Return (X, Y) of the center of cell containing provided text 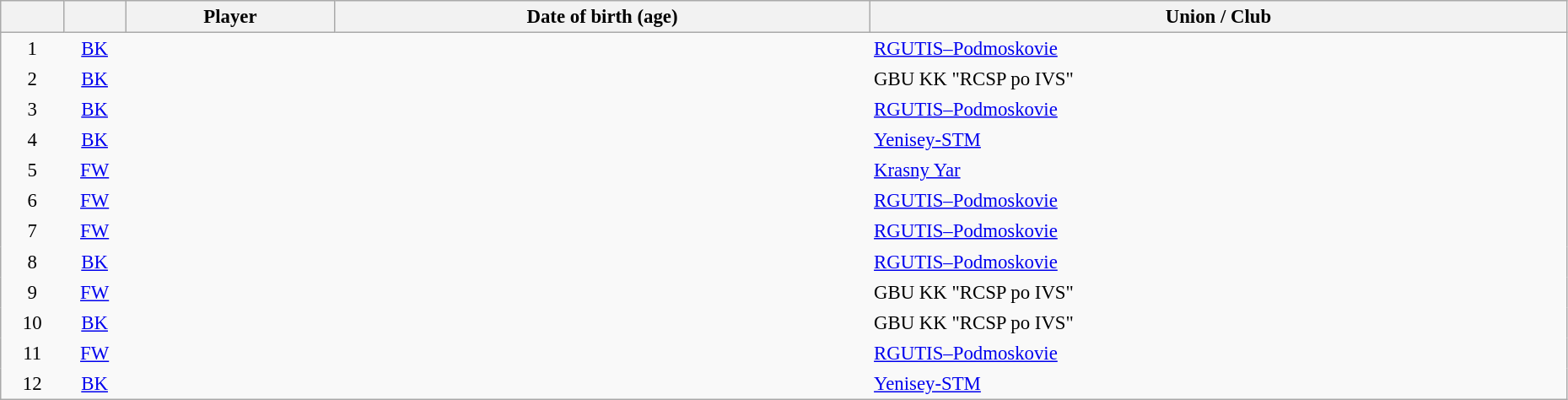
11 (32, 353)
4 (32, 140)
9 (32, 292)
3 (32, 109)
8 (32, 262)
Player (229, 17)
7 (32, 231)
2 (32, 78)
1 (32, 49)
5 (32, 170)
12 (32, 383)
Union / Club (1219, 17)
6 (32, 201)
Krasny Yar (1219, 170)
Date of birth (age) (602, 17)
10 (32, 322)
